Locate the cell with the specified text and output its (x, y) center coordinate. 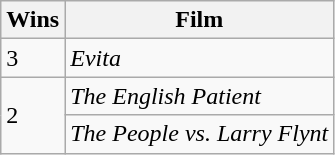
The English Patient (200, 96)
Film (200, 20)
Wins (33, 20)
3 (33, 58)
The People vs. Larry Flynt (200, 134)
2 (33, 115)
Evita (200, 58)
